Provide the (X, Y) coordinate of the cell's center where the given text is located.  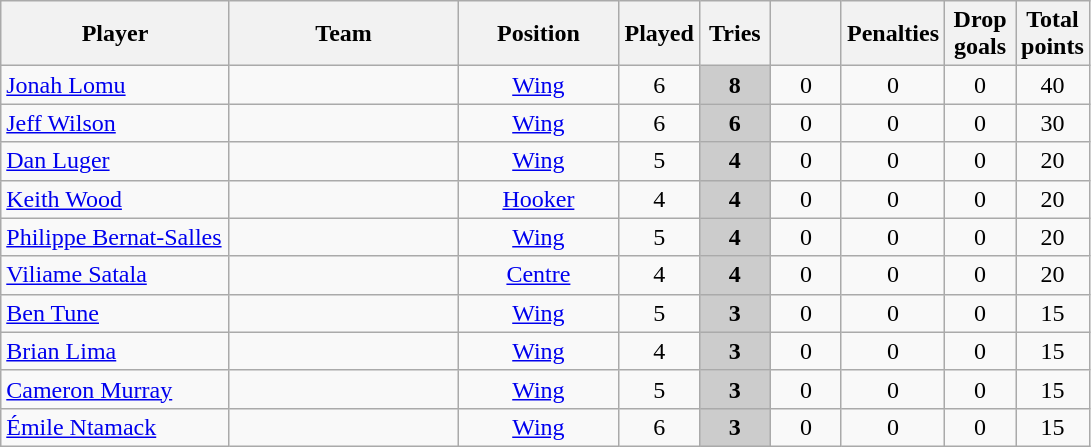
30 (1053, 123)
Played (659, 34)
40 (1053, 85)
8 (734, 85)
Hooker (538, 199)
Penalties (892, 34)
Jonah Lomu (116, 85)
Centre (538, 275)
Position (538, 34)
Ben Tune (116, 313)
Tries (734, 34)
Brian Lima (116, 351)
Philippe Bernat-Salles (116, 237)
Émile Ntamack (116, 427)
Drop goals (980, 34)
Viliame Satala (116, 275)
Total points (1053, 34)
Keith Wood (116, 199)
Jeff Wilson (116, 123)
Player (116, 34)
Cameron Murray (116, 389)
Team (344, 34)
Dan Luger (116, 161)
